Identify which cell holds the provided text, then report its [x, y] central coordinate. 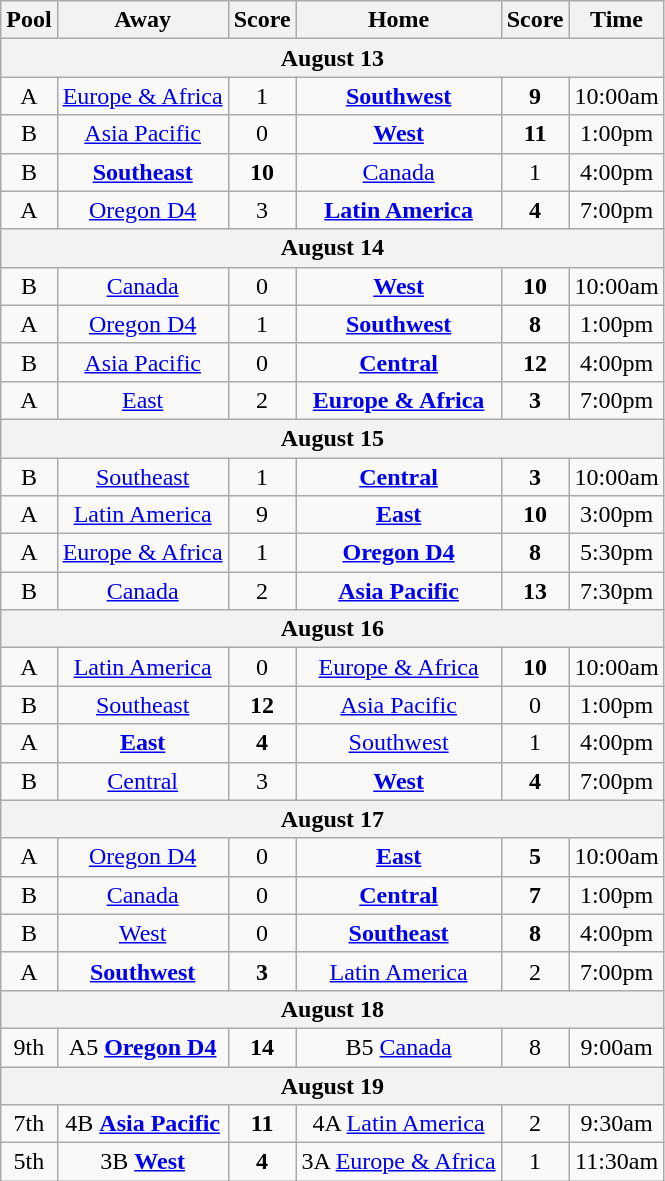
Home [398, 20]
August 15 [332, 438]
4B Asia Pacific [142, 1124]
Pool [29, 20]
August 17 [332, 819]
11:30am [616, 1162]
A5 Oregon D4 [142, 1047]
August 18 [332, 1009]
Time [616, 20]
9th [29, 1047]
August 16 [332, 629]
7 [535, 895]
5 [535, 857]
7th [29, 1124]
13 [535, 591]
14 [262, 1047]
5:30pm [616, 553]
B5 Canada [398, 1047]
3A Europe & Africa [398, 1162]
August 13 [332, 58]
August 14 [332, 248]
3B West [142, 1162]
4A Latin America [398, 1124]
5th [29, 1162]
Away [142, 20]
7:30pm [616, 591]
9:30am [616, 1124]
9:00am [616, 1047]
3:00pm [616, 515]
August 19 [332, 1085]
